For the text-containing cell, return its midpoint in (x, y) coordinate format. 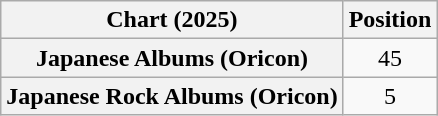
Japanese Albums (Oricon) (172, 58)
Position (390, 20)
Chart (2025) (172, 20)
45 (390, 58)
Japanese Rock Albums (Oricon) (172, 96)
5 (390, 96)
